Pinpoint the cell where the given text exists, returning its [X, Y] midpoint coordinate. 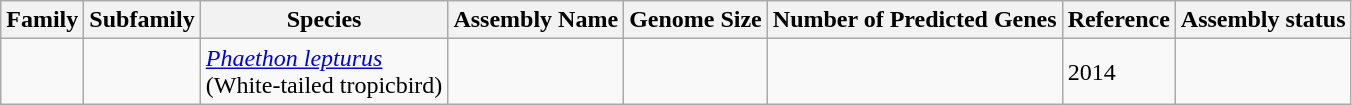
Subfamily [142, 20]
2014 [1118, 72]
Number of Predicted Genes [914, 20]
Genome Size [696, 20]
Reference [1118, 20]
Family [42, 20]
Phaethon lepturus(White-tailed tropicbird) [324, 72]
Assembly Name [536, 20]
Assembly status [1263, 20]
Species [324, 20]
